Return [x, y] of the center of cell containing provided text 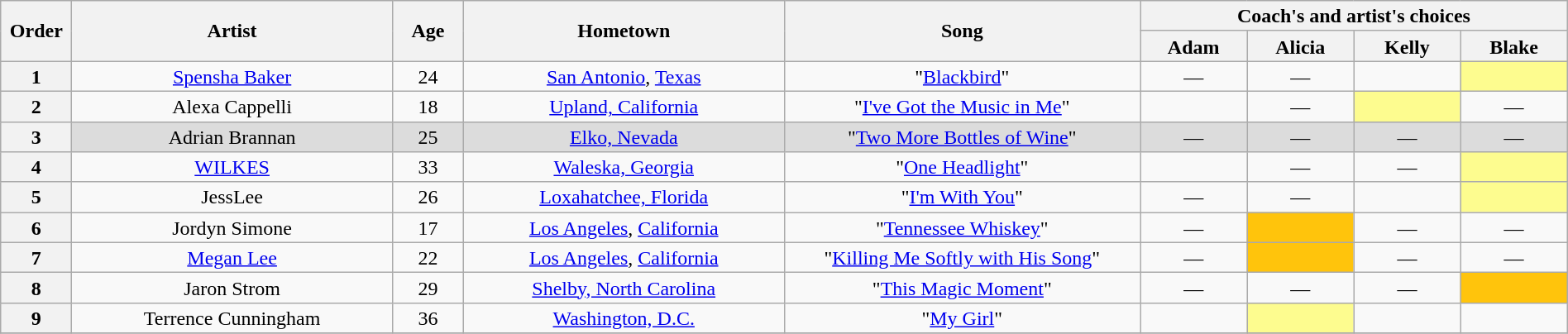
"One Headlight" [963, 167]
Loxahatchee, Florida [624, 197]
Adam [1194, 46]
Artist [232, 31]
29 [428, 288]
Terrence Cunningham [232, 317]
"I'm With You" [963, 197]
26 [428, 197]
Alexa Cappelli [232, 106]
"This Magic Moment" [963, 288]
1 [36, 76]
18 [428, 106]
5 [36, 197]
3 [36, 137]
6 [36, 228]
Shelby, North Carolina [624, 288]
Upland, California [624, 106]
Megan Lee [232, 258]
Age [428, 31]
JessLee [232, 197]
Order [36, 31]
36 [428, 317]
Hometown [624, 31]
Jaron Strom [232, 288]
Alicia [1300, 46]
9 [36, 317]
"Killing Me Softly with His Song" [963, 258]
4 [36, 167]
Jordyn Simone [232, 228]
33 [428, 167]
Kelly [1408, 46]
8 [36, 288]
"My Girl" [963, 317]
7 [36, 258]
"Tennessee Whiskey" [963, 228]
25 [428, 137]
2 [36, 106]
Waleska, Georgia [624, 167]
22 [428, 258]
Spensha Baker [232, 76]
Elko, Nevada [624, 137]
"Two More Bottles of Wine" [963, 137]
WILKES [232, 167]
Blake [1513, 46]
San Antonio, Texas [624, 76]
Washington, D.C. [624, 317]
Coach's and artist's choices [1355, 17]
Adrian Brannan [232, 137]
"I've Got the Music in Me" [963, 106]
Song [963, 31]
24 [428, 76]
"Blackbird" [963, 76]
17 [428, 228]
